Provide the (x, y) coordinate of the cell's center where the given text is located.  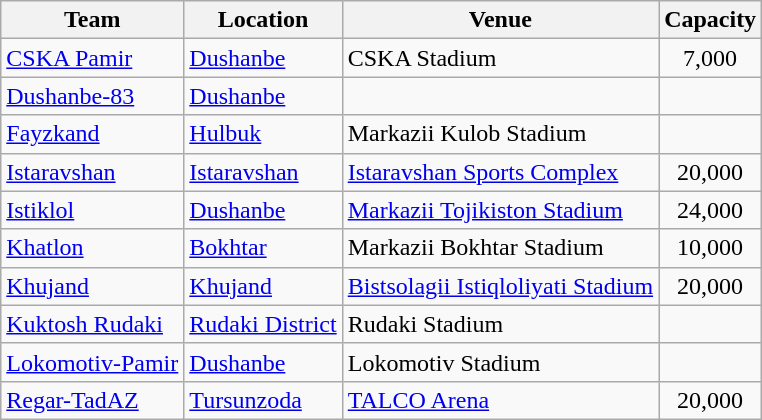
TALCO Arena (500, 400)
10,000 (710, 248)
7,000 (710, 58)
Lokomotiv Stadium (500, 362)
Bistsolagii Istiqloliyati Stadium (500, 286)
Fayzkand (92, 134)
Markazii Kulob Stadium (500, 134)
Location (263, 20)
Hulbuk (263, 134)
Kuktosh Rudaki (92, 324)
Dushanbe-83 (92, 96)
Team (92, 20)
Rudaki Stadium (500, 324)
CSKA Stadium (500, 58)
Istiklol (92, 210)
Venue (500, 20)
Bokhtar (263, 248)
24,000 (710, 210)
Rudaki District (263, 324)
Lokomotiv-Pamir (92, 362)
Markazii Tojikiston Stadium (500, 210)
Istaravshan Sports Complex (500, 172)
Markazii Bokhtar Stadium (500, 248)
CSKA Pamir (92, 58)
Khatlon (92, 248)
Tursunzoda (263, 400)
Regar-TadAZ (92, 400)
Capacity (710, 20)
